For the text-containing cell, return its midpoint in (x, y) coordinate format. 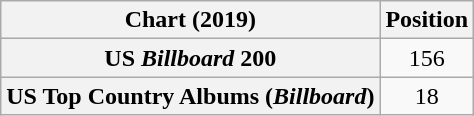
US Billboard 200 (190, 58)
18 (427, 96)
Chart (2019) (190, 20)
US Top Country Albums (Billboard) (190, 96)
Position (427, 20)
156 (427, 58)
